Return the (x, y) coordinate for the center point of the cell that contains the specified text.  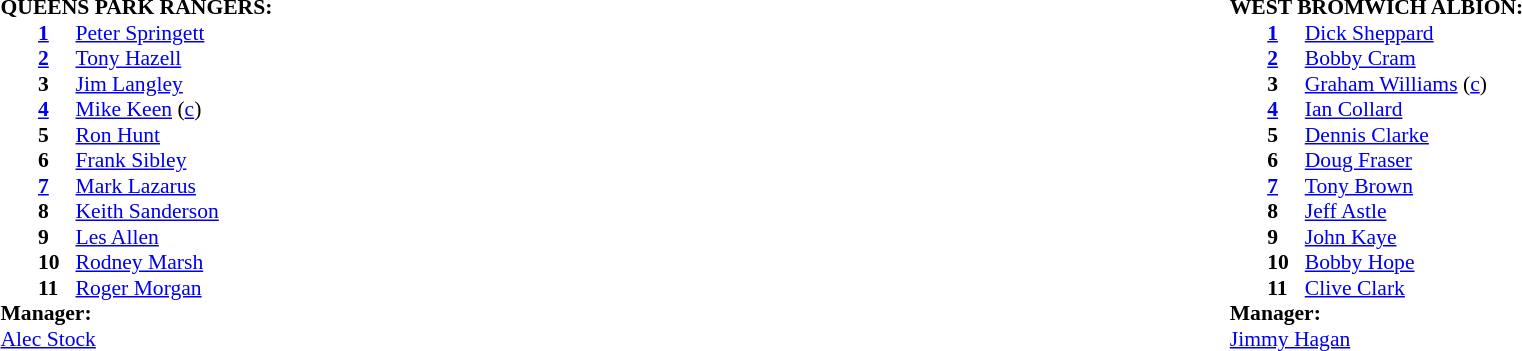
Roger Morgan (226, 288)
Rodney Marsh (226, 263)
Keith Sanderson (226, 211)
Les Allen (226, 237)
Ron Hunt (226, 135)
Peter Springett (226, 33)
Mark Lazarus (226, 186)
Mike Keen (c) (226, 109)
Manager: (188, 313)
Jim Langley (226, 84)
Frank Sibley (226, 161)
Tony Hazell (226, 59)
